Identify which cell holds the provided text, then report its (X, Y) central coordinate. 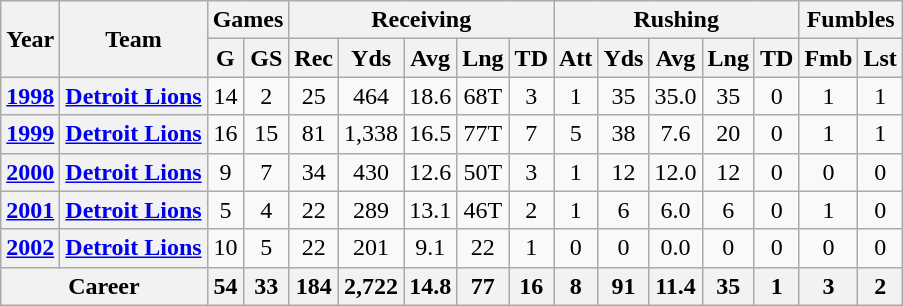
35.0 (676, 96)
68T (483, 96)
1,338 (372, 134)
91 (624, 286)
Rushing (676, 20)
2002 (30, 248)
289 (372, 210)
2,722 (372, 286)
Lst (880, 58)
2000 (30, 172)
16.5 (430, 134)
Rec (314, 58)
18.6 (430, 96)
38 (624, 134)
Receiving (422, 20)
Att (576, 58)
464 (372, 96)
11.4 (676, 286)
GS (266, 58)
20 (728, 134)
50T (483, 172)
9 (226, 172)
Games (248, 20)
1998 (30, 96)
4 (266, 210)
14 (226, 96)
G (226, 58)
12.0 (676, 172)
77T (483, 134)
10 (226, 248)
9.1 (430, 248)
54 (226, 286)
0.0 (676, 248)
34 (314, 172)
81 (314, 134)
184 (314, 286)
6.0 (676, 210)
77 (483, 286)
1999 (30, 134)
Career (104, 286)
15 (266, 134)
25 (314, 96)
2001 (30, 210)
Fumbles (850, 20)
Fmb (828, 58)
430 (372, 172)
201 (372, 248)
Year (30, 39)
33 (266, 286)
13.1 (430, 210)
Team (134, 39)
8 (576, 286)
14.8 (430, 286)
46T (483, 210)
7.6 (676, 134)
12.6 (430, 172)
